Detect which cell encompasses the target text, then output its [x, y] center coordinate. 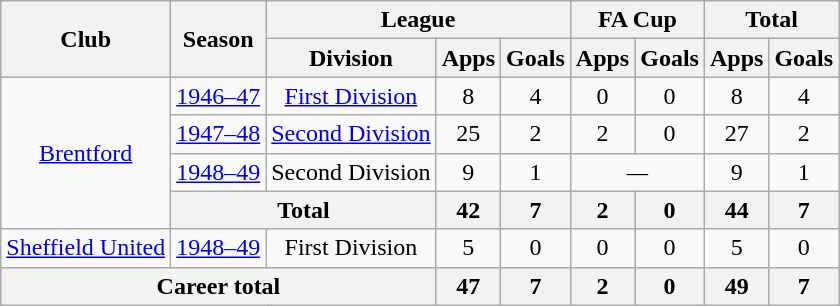
1946–47 [218, 96]
Division [351, 58]
27 [736, 134]
Sheffield United [86, 248]
42 [468, 210]
Career total [218, 286]
25 [468, 134]
Brentford [86, 153]
49 [736, 286]
1947–48 [218, 134]
FA Cup [637, 20]
Club [86, 39]
Season [218, 39]
League [418, 20]
47 [468, 286]
— [637, 172]
44 [736, 210]
